Determine the (X, Y) coordinate at the center of the cell enclosing the given text.  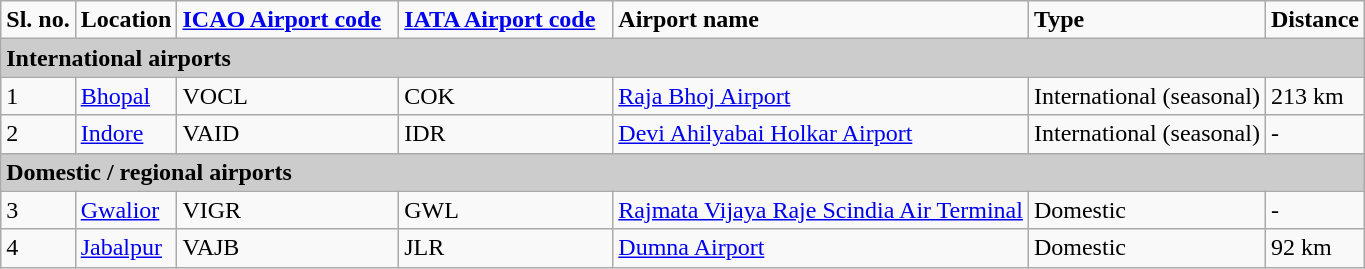
VAJB (288, 248)
Bhopal (126, 96)
2 (38, 134)
VOCL (288, 96)
IATA Airport code (506, 20)
ICAO Airport code (288, 20)
Indore (126, 134)
COK (506, 96)
JLR (506, 248)
GWL (506, 210)
1 (38, 96)
Dumna Airport (821, 248)
Airport name (821, 20)
3 (38, 210)
Distance (1314, 20)
Sl. no. (38, 20)
VAID (288, 134)
4 (38, 248)
Devi Ahilyabai Holkar Airport (821, 134)
IDR (506, 134)
Jabalpur (126, 248)
Gwalior (126, 210)
VIGR (288, 210)
92 km (1314, 248)
Type (1146, 20)
Raja Bhoj Airport (821, 96)
Domestic / regional airports (683, 172)
Location (126, 20)
213 km (1314, 96)
International airports (683, 58)
Rajmata Vijaya Raje Scindia Air Terminal (821, 210)
